Pinpoint the cell where the given text exists, returning its (x, y) midpoint coordinate. 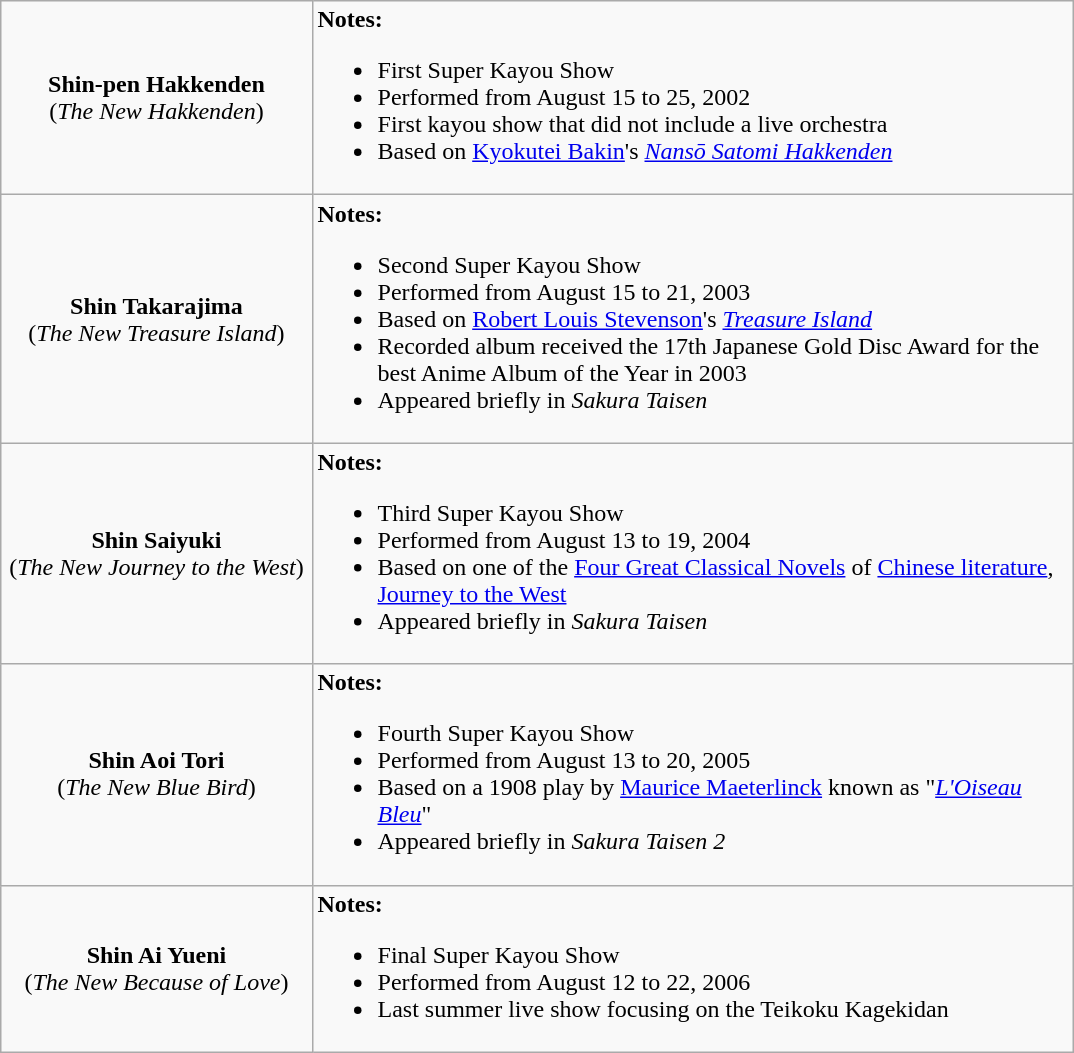
Shin Saiyuki(The New Journey to the West) (156, 554)
Shin-pen Hakkenden(The New Hakkenden) (156, 98)
Shin Takarajima(The New Treasure Island) (156, 319)
Notes:Final Super Kayou ShowPerformed from August 12 to 22, 2006Last summer live show focusing on the Teikoku Kagekidan (692, 968)
Shin Ai Yueni(The New Because of Love) (156, 968)
Shin Aoi Tori(The New Blue Bird) (156, 774)
